Locate the cell with the specified text and output its [X, Y] center coordinate. 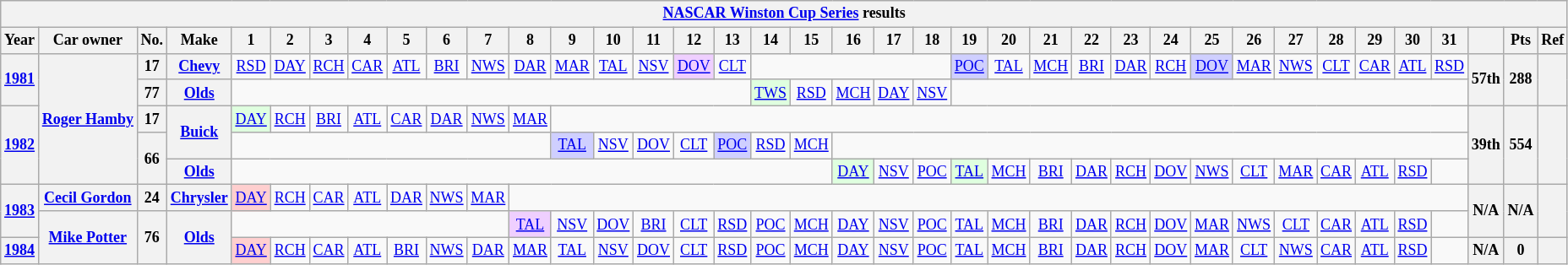
13 [732, 41]
Buick [199, 132]
77 [152, 93]
39th [1485, 145]
22 [1092, 41]
9 [572, 41]
14 [770, 41]
0 [1521, 250]
Chevy [199, 66]
NASCAR Winston Cup Series results [784, 14]
5 [407, 41]
1984 [20, 250]
23 [1130, 41]
No. [152, 41]
57th [1485, 79]
12 [694, 41]
3 [329, 41]
7 [488, 41]
554 [1521, 145]
25 [1212, 41]
Cecil Gordon [88, 197]
Ref [1553, 41]
16 [853, 41]
19 [969, 41]
21 [1051, 41]
1982 [20, 145]
20 [1009, 41]
11 [654, 41]
1 [251, 41]
Mike Potter [88, 237]
Chrysler [199, 197]
6 [446, 41]
66 [152, 159]
76 [152, 237]
2 [290, 41]
288 [1521, 79]
Roger Hamby [88, 119]
4 [367, 41]
30 [1413, 41]
27 [1296, 41]
15 [811, 41]
Pts [1521, 41]
29 [1375, 41]
31 [1450, 41]
Make [199, 41]
Car owner [88, 41]
1981 [20, 79]
Year [20, 41]
10 [613, 41]
18 [933, 41]
8 [531, 41]
TWS [770, 93]
1983 [20, 211]
28 [1337, 41]
26 [1254, 41]
